From the cell containing the given text, extract its center point as (x, y) coordinate. 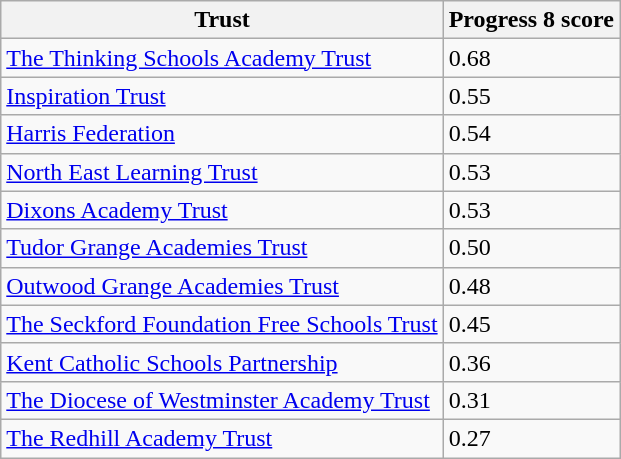
Progress 8 score (531, 20)
Trust (222, 20)
The Diocese of Westminster Academy Trust (222, 400)
0.36 (531, 362)
Outwood Grange Academies Trust (222, 286)
The Thinking Schools Academy Trust (222, 58)
Tudor Grange Academies Trust (222, 248)
North East Learning Trust (222, 172)
0.68 (531, 58)
0.45 (531, 324)
Kent Catholic Schools Partnership (222, 362)
The Seckford Foundation Free Schools Trust (222, 324)
0.54 (531, 134)
0.31 (531, 400)
Harris Federation (222, 134)
Inspiration Trust (222, 96)
0.55 (531, 96)
0.50 (531, 248)
Dixons Academy Trust (222, 210)
0.27 (531, 438)
The Redhill Academy Trust (222, 438)
0.48 (531, 286)
